Capture the cell that displays the provided text and extract its [x, y] central coordinate. 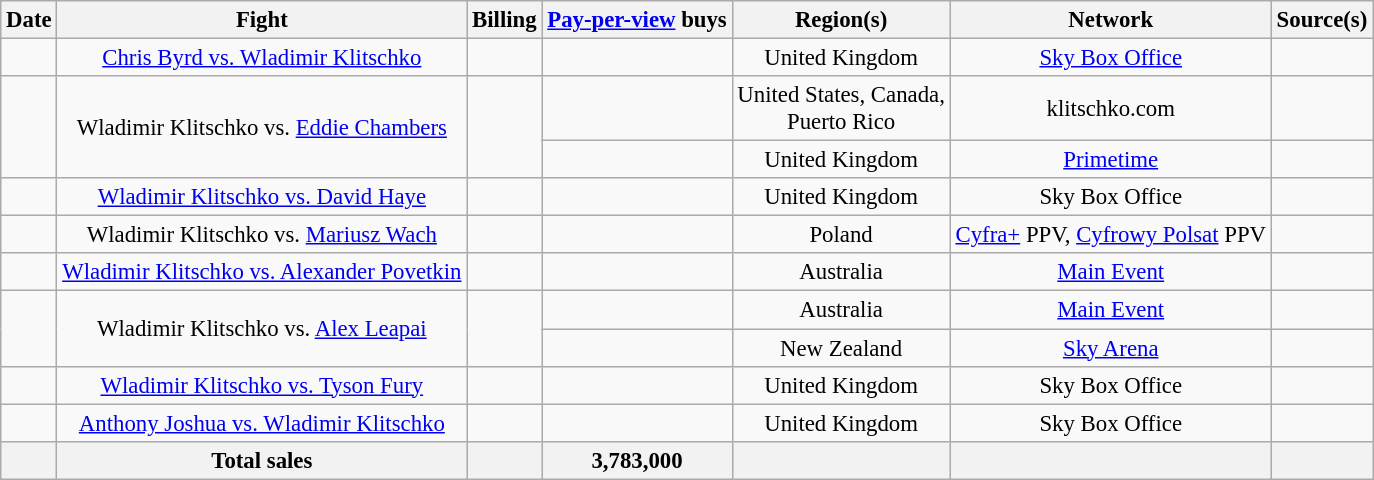
Network [1110, 20]
3,783,000 [637, 460]
Source(s) [1322, 20]
New Zealand [841, 348]
Sky Arena [1110, 348]
Primetime [1110, 160]
Fight [262, 20]
Billing [504, 20]
Wladimir Klitschko vs. David Haye [262, 197]
Region(s) [841, 20]
Wladimir Klitschko vs. Alexander Povetkin [262, 273]
Total sales [262, 460]
Date [29, 20]
klitschko.com [1110, 108]
Cyfra+ PPV, Cyfrowy Polsat PPV [1110, 235]
Poland [841, 235]
Wladimir Klitschko vs. Tyson Fury [262, 385]
Pay-per-view buys [637, 20]
United States, Canada, Puerto Rico [841, 108]
Wladimir Klitschko vs. Eddie Chambers [262, 127]
Wladimir Klitschko vs. Mariusz Wach [262, 235]
Anthony Joshua vs. Wladimir Klitschko [262, 423]
Chris Byrd vs. Wladimir Klitschko [262, 58]
Wladimir Klitschko vs. Alex Leapai [262, 328]
